Return (x, y) of the center of cell containing provided text 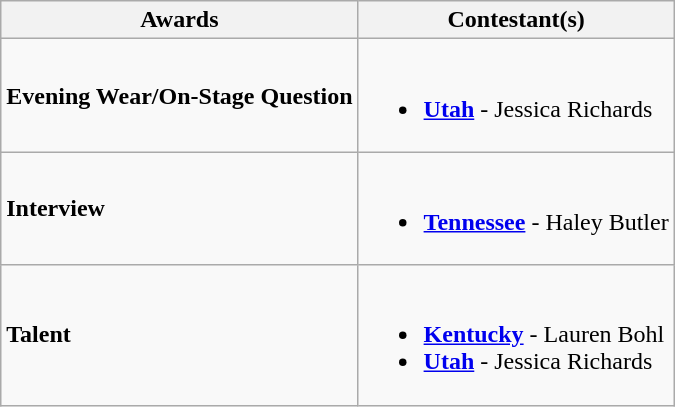
Tennessee - Haley Butler (516, 208)
Evening Wear/On-Stage Question (180, 96)
Interview (180, 208)
Awards (180, 20)
Contestant(s) (516, 20)
Utah - Jessica Richards (516, 96)
Kentucky - Lauren Bohl Utah - Jessica Richards (516, 335)
Talent (180, 335)
